Return [X, Y] of the center of cell containing provided text 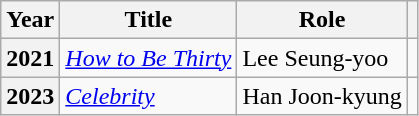
Title [148, 20]
Role [322, 20]
Han Joon-kyung [322, 96]
Celebrity [148, 96]
2021 [30, 58]
Lee Seung-yoo [322, 58]
Year [30, 20]
How to Be Thirty [148, 58]
2023 [30, 96]
